Return the (X, Y) coordinate for the center point of the cell that contains the specified text.  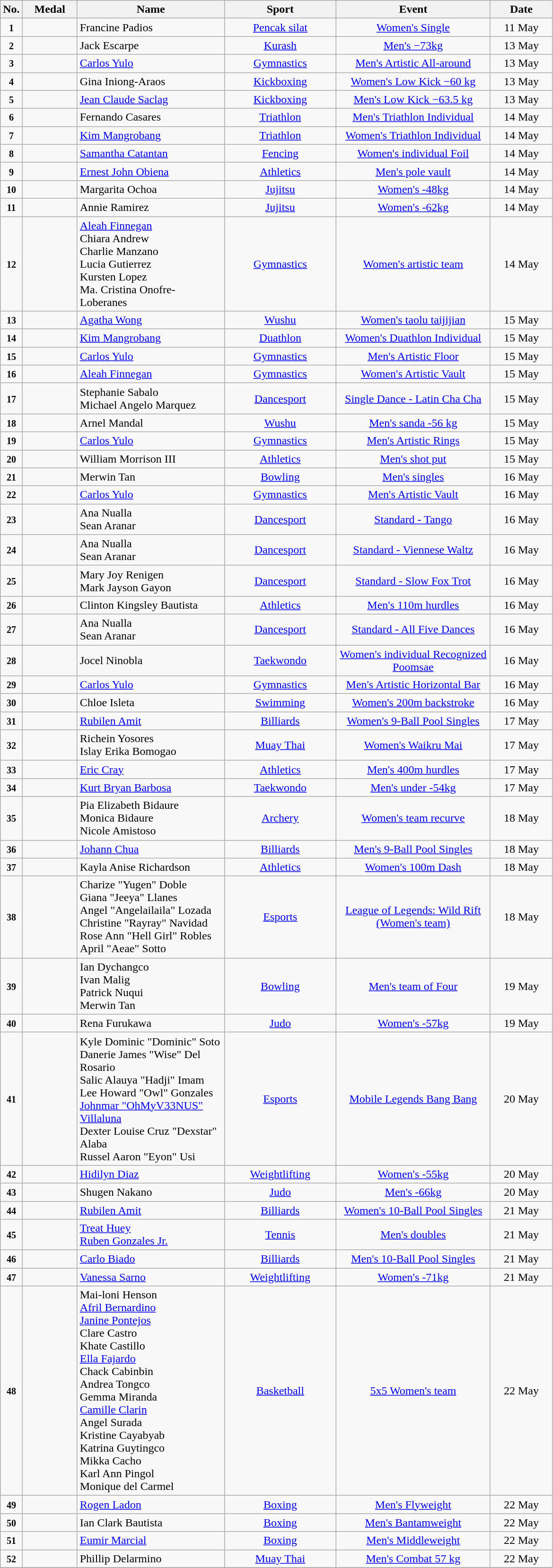
Aleah Finnegan (150, 374)
12 (11, 264)
Women's 100m Dash (413, 867)
Margarita Ochoa (150, 189)
Standard - Tango (413, 519)
5 (11, 99)
Men's Artistic Rings (413, 441)
Name (150, 9)
Men's doubles (413, 1235)
18 (11, 423)
Standard - Slow Fox Trot (413, 581)
Rogen Ladon (150, 1505)
Archery (280, 818)
Women's team recurve (413, 818)
Women's -62kg (413, 207)
36 (11, 849)
Rena Furukawa (150, 1023)
Chloe Isleta (150, 703)
Ernest John Obiena (150, 171)
Men's Low Kick −63.5 kg (413, 99)
14 (11, 338)
Men's under -54kg (413, 788)
Eumir Marcial (150, 1541)
Pencak silat (280, 27)
6 (11, 117)
Agatha Wong (150, 320)
32 (11, 745)
Ian DychangcoIvan MaligPatrick NuquiMerwin Tan (150, 986)
Women's Triathlon Individual (413, 135)
Fencing (280, 153)
44 (11, 1210)
47 (11, 1277)
Men's Combat 57 kg (413, 1559)
39 (11, 986)
Men's singles (413, 477)
Duathlon (280, 338)
Jack Escarpe (150, 45)
Men's sanda -56 kg (413, 423)
Phillip Delarmino (150, 1559)
Women's -71kg (413, 1277)
19 (11, 441)
League of Legends: Wild Rift (Women's team) (413, 917)
Ian Clark Bautista (150, 1523)
29 (11, 685)
Mary Joy Renigen Mark Jayson Gayon (150, 581)
Vanessa Sarno (150, 1277)
23 (11, 519)
Women's -57kg (413, 1023)
Hidilyn Diaz (150, 1174)
Sport (280, 9)
35 (11, 818)
Men's 9-Ball Pool Singles (413, 849)
9 (11, 171)
Men's Artistic All-around (413, 63)
Women's Duathlon Individual (413, 338)
5x5 Women's team (413, 1391)
49 (11, 1505)
26 (11, 605)
40 (11, 1023)
10 (11, 189)
34 (11, 788)
22 (11, 495)
17 (11, 398)
Annie Ramirez (150, 207)
Samantha Catantan (150, 153)
Stephanie Sabalo Michael Angelo Marquez (150, 398)
Men's 10-Ball Pool Singles (413, 1259)
51 (11, 1541)
Women's Low Kick −60 kg (413, 81)
24 (11, 550)
20 (11, 459)
7 (11, 135)
15 (11, 356)
Treat HueyRuben Gonzales Jr. (150, 1235)
Men's Artistic Floor (413, 356)
Eric Cray (150, 770)
Basketball (280, 1391)
27 (11, 629)
11 (11, 207)
31 (11, 721)
Men's −73kg (413, 45)
Clinton Kingsley Bautista (150, 605)
Merwin Tan (150, 477)
William Morrison III (150, 459)
Women's artistic team (413, 264)
Women's 200m backstroke (413, 703)
Women's -55kg (413, 1174)
45 (11, 1235)
13 (11, 320)
50 (11, 1523)
Jean Claude Saclag (150, 99)
Women's individual Recognized Poomsae (413, 660)
1 (11, 27)
Charize "Yugen" DobleGiana "Jeeya" LlanesAngel "Angelailaila" LozadaChristine "Rayray" NavidadRose Ann "Hell Girl" RoblesApril "Aeae" Sotto (150, 917)
Fernando Casares (150, 117)
Kurash (280, 45)
11 May (521, 27)
3 (11, 63)
Medal (50, 9)
Women's individual Foil (413, 153)
Men's -66kg (413, 1192)
No. (11, 9)
Men's 110m hurdles (413, 605)
Jocel Ninobla (150, 660)
30 (11, 703)
Date (521, 9)
Women's Single (413, 27)
Men's shot put (413, 459)
Standard - All Five Dances (413, 629)
Mobile Legends Bang Bang (413, 1098)
Women's 10-Ball Pool Singles (413, 1210)
Women's Waikru Mai (413, 745)
52 (11, 1559)
Gina Iniong-Araos (150, 81)
33 (11, 770)
Tennis (280, 1235)
38 (11, 917)
Aleah FinneganChiara AndrewCharlie ManzanoLucia GutierrezKursten LopezMa. Cristina Onofre-Loberanes (150, 264)
Pia Elizabeth BidaureMonica BidaureNicole Amistoso (150, 818)
25 (11, 581)
Women's -48kg (413, 189)
Men's team of Four (413, 986)
Kayla Anise Richardson (150, 867)
Women's 9-Ball Pool Singles (413, 721)
Men's 400m hurdles (413, 770)
42 (11, 1174)
Arnel Mandal (150, 423)
Men's Bantamweight (413, 1523)
Men's Middleweight (413, 1541)
21 (11, 477)
41 (11, 1098)
Johann Chua (150, 849)
16 (11, 374)
2 (11, 45)
46 (11, 1259)
Men's Flyweight (413, 1505)
37 (11, 867)
4 (11, 81)
Carlo Biado (150, 1259)
Standard - Viennese Waltz (413, 550)
48 (11, 1391)
Shugen Nakano (150, 1192)
Men's Triathlon Individual (413, 117)
Men's Artistic Horizontal Bar (413, 685)
Swimming (280, 703)
Men's Artistic Vault (413, 495)
Francine Padios (150, 27)
Men's pole vault (413, 171)
Single Dance - Latin Cha Cha (413, 398)
Women's Artistic Vault (413, 374)
Event (413, 9)
Women's taolu taijijian (413, 320)
8 (11, 153)
Richein Yosores Islay Erika Bomogao (150, 745)
Kurt Bryan Barbosa (150, 788)
43 (11, 1192)
28 (11, 660)
